Locate the cell with the specified text and output its [x, y] center coordinate. 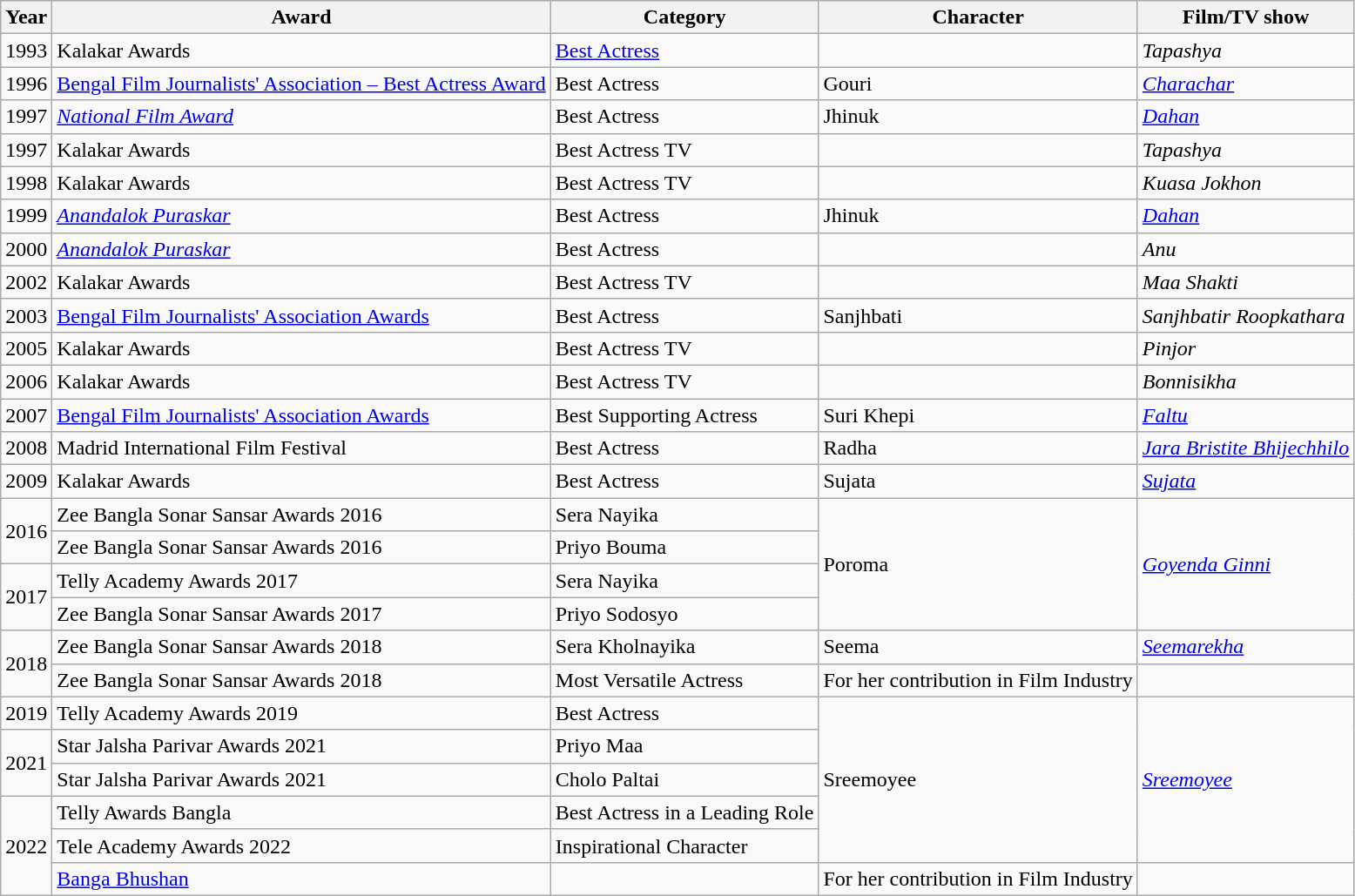
Gouri [978, 84]
Seemarekha [1245, 647]
2022 [26, 845]
Poroma [978, 564]
Priyo Sodosyo [684, 614]
Bengal Film Journalists' Association – Best Actress Award [301, 84]
2018 [26, 664]
2017 [26, 597]
Kuasa Jokhon [1245, 183]
Tele Academy Awards 2022 [301, 845]
Bonnisikha [1245, 381]
Charachar [1245, 84]
Priyo Maa [684, 746]
1993 [26, 51]
Film/TV show [1245, 17]
2019 [26, 713]
Suri Khepi [978, 415]
2007 [26, 415]
2003 [26, 315]
2005 [26, 348]
Madrid International Film Festival [301, 448]
Banga Bhushan [301, 879]
2002 [26, 282]
Sera Kholnayika [684, 647]
2016 [26, 531]
Most Versatile Actress [684, 680]
Zee Bangla Sonar Sansar Awards 2017 [301, 614]
1996 [26, 84]
Pinjor [1245, 348]
Best Actress in a Leading Role [684, 812]
National Film Award [301, 117]
Inspirational Character [684, 845]
2009 [26, 482]
1999 [26, 216]
Sanjhbatir Roopkathara [1245, 315]
Goyenda Ginni [1245, 564]
Year [26, 17]
Faltu [1245, 415]
Anu [1245, 249]
Maa Shakti [1245, 282]
Telly Awards Bangla [301, 812]
Category [684, 17]
Seema [978, 647]
Jara Bristite Bhijechhilo [1245, 448]
2021 [26, 763]
Telly Academy Awards 2019 [301, 713]
Award [301, 17]
Priyo Bouma [684, 548]
1998 [26, 183]
Character [978, 17]
2000 [26, 249]
Radha [978, 448]
Best Supporting Actress [684, 415]
2006 [26, 381]
Cholo Paltai [684, 779]
2008 [26, 448]
Sanjhbati [978, 315]
Telly Academy Awards 2017 [301, 581]
